Search for the cell housing the specified text and yield its (X, Y) center coordinate. 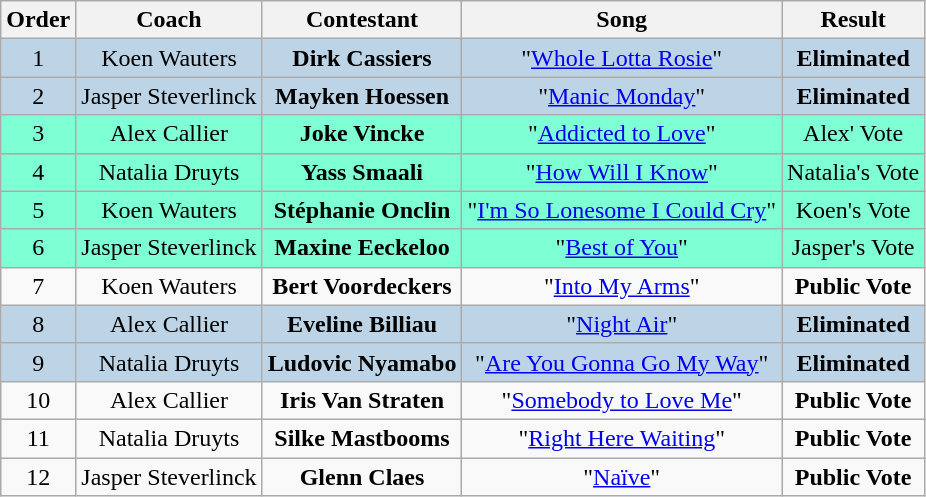
10 (38, 400)
"Best of You" (622, 248)
Song (622, 20)
Iris Van Straten (362, 400)
"Naïve" (622, 477)
Order (38, 20)
"Somebody to Love Me" (622, 400)
Result (854, 20)
5 (38, 210)
Stéphanie Onclin (362, 210)
2 (38, 96)
Jasper's Vote (854, 248)
Natalia's Vote (854, 172)
Ludovic Nyamabo (362, 362)
"Right Here Waiting" (622, 438)
12 (38, 477)
"How Will I Know" (622, 172)
Contestant (362, 20)
9 (38, 362)
7 (38, 286)
"Are You Gonna Go My Way" (622, 362)
Koen's Vote (854, 210)
Bert Voordeckers (362, 286)
"Addicted to Love" (622, 134)
"Whole Lotta Rosie" (622, 58)
Glenn Claes (362, 477)
4 (38, 172)
8 (38, 324)
Silke Mastbooms (362, 438)
3 (38, 134)
Coach (169, 20)
Eveline Billiau (362, 324)
6 (38, 248)
"Night Air" (622, 324)
Mayken Hoessen (362, 96)
Dirk Cassiers (362, 58)
1 (38, 58)
Maxine Eeckeloo (362, 248)
Yass Smaali (362, 172)
11 (38, 438)
Alex' Vote (854, 134)
"I'm So Lonesome I Could Cry" (622, 210)
"Into My Arms" (622, 286)
"Manic Monday" (622, 96)
Joke Vincke (362, 134)
